Locate the cell with the specified text and output its [x, y] center coordinate. 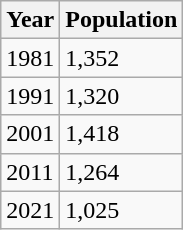
Year [30, 20]
1,320 [122, 96]
1991 [30, 96]
1,264 [122, 172]
2001 [30, 134]
Population [122, 20]
2011 [30, 172]
1,418 [122, 134]
1,352 [122, 58]
2021 [30, 210]
1981 [30, 58]
1,025 [122, 210]
